Locate the cell with the specified text and output its [X, Y] center coordinate. 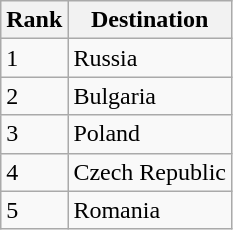
Poland [150, 134]
5 [34, 210]
Bulgaria [150, 96]
Czech Republic [150, 172]
2 [34, 96]
Rank [34, 20]
Destination [150, 20]
Russia [150, 58]
1 [34, 58]
4 [34, 172]
Romania [150, 210]
3 [34, 134]
